From the cell containing the given text, extract its center point as (X, Y) coordinate. 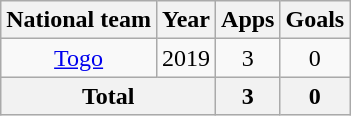
2019 (186, 58)
Year (186, 20)
Goals (315, 20)
Total (108, 96)
National team (79, 20)
Apps (248, 20)
Togo (79, 58)
